Detect which cell encompasses the target text, then output its [X, Y] center coordinate. 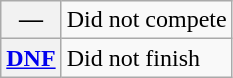
Did not finish [146, 58]
Did not compete [146, 20]
— [31, 20]
DNF [31, 58]
